For the text-containing cell, return its midpoint in (x, y) coordinate format. 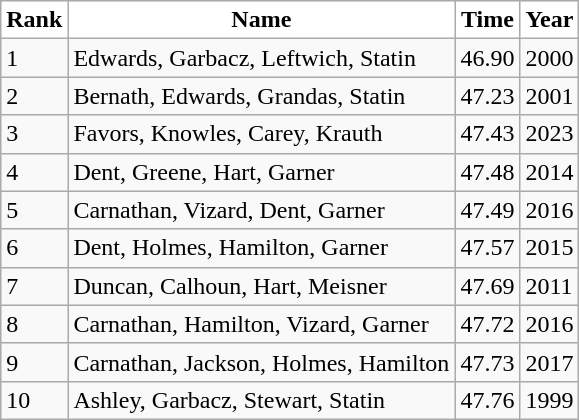
47.48 (488, 172)
3 (34, 134)
7 (34, 286)
Dent, Greene, Hart, Garner (262, 172)
Dent, Holmes, Hamilton, Garner (262, 248)
2014 (550, 172)
47.73 (488, 362)
Favors, Knowles, Carey, Krauth (262, 134)
2015 (550, 248)
Duncan, Calhoun, Hart, Meisner (262, 286)
6 (34, 248)
10 (34, 400)
Time (488, 20)
47.57 (488, 248)
47.72 (488, 324)
Carnathan, Hamilton, Vizard, Garner (262, 324)
47.49 (488, 210)
Bernath, Edwards, Grandas, Statin (262, 96)
Rank (34, 20)
47.69 (488, 286)
1 (34, 58)
5 (34, 210)
2000 (550, 58)
47.23 (488, 96)
2017 (550, 362)
4 (34, 172)
Year (550, 20)
1999 (550, 400)
46.90 (488, 58)
8 (34, 324)
9 (34, 362)
47.43 (488, 134)
Name (262, 20)
Carnathan, Jackson, Holmes, Hamilton (262, 362)
2 (34, 96)
47.76 (488, 400)
2011 (550, 286)
Carnathan, Vizard, Dent, Garner (262, 210)
2001 (550, 96)
2023 (550, 134)
Edwards, Garbacz, Leftwich, Statin (262, 58)
Ashley, Garbacz, Stewart, Statin (262, 400)
